Pinpoint the cell where the given text exists, returning its (x, y) midpoint coordinate. 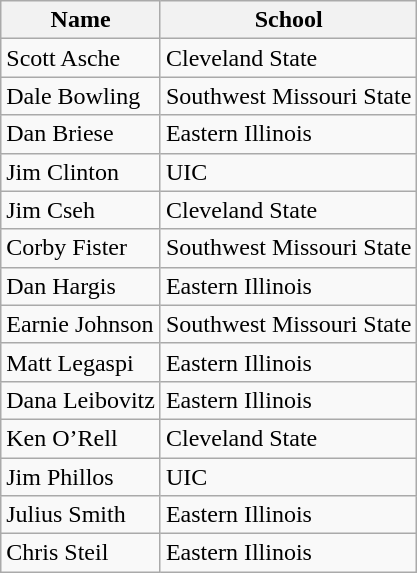
Dan Briese (81, 134)
Julius Smith (81, 515)
Chris Steil (81, 553)
Scott Asche (81, 58)
Dan Hargis (81, 286)
School (288, 20)
Jim Clinton (81, 172)
Dale Bowling (81, 96)
Earnie Johnson (81, 324)
Dana Leibovitz (81, 400)
Ken O’Rell (81, 438)
Jim Phillos (81, 477)
Jim Cseh (81, 210)
Matt Legaspi (81, 362)
Name (81, 20)
Corby Fister (81, 248)
